Find where the given text appears and provide that cell's center as [X, Y] coordinate. 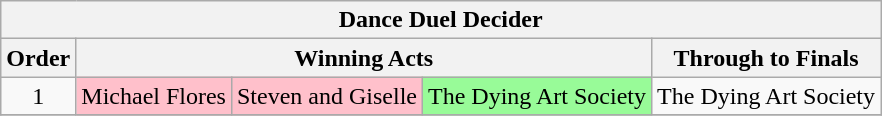
Through to Finals [766, 58]
Dance Duel Decider [441, 20]
Michael Flores [154, 96]
1 [38, 96]
Steven and Giselle [326, 96]
Winning Acts [364, 58]
Order [38, 58]
